Identify which cell holds the provided text, then report its [X, Y] central coordinate. 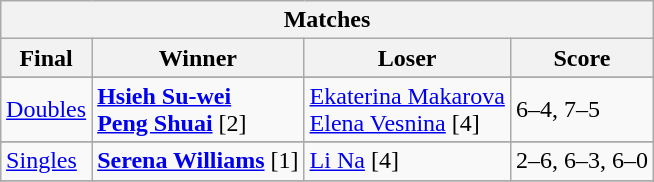
Ekaterina Makarova Elena Vesnina [4] [407, 110]
Li Na [4] [407, 161]
Matches [328, 20]
Serena Williams [1] [198, 161]
2–6, 6–3, 6–0 [582, 161]
Score [582, 58]
Hsieh Su-wei Peng Shuai [2] [198, 110]
Loser [407, 58]
6–4, 7–5 [582, 110]
Doubles [46, 110]
Singles [46, 161]
Winner [198, 58]
Final [46, 58]
